Detect which cell encompasses the target text, then output its [x, y] center coordinate. 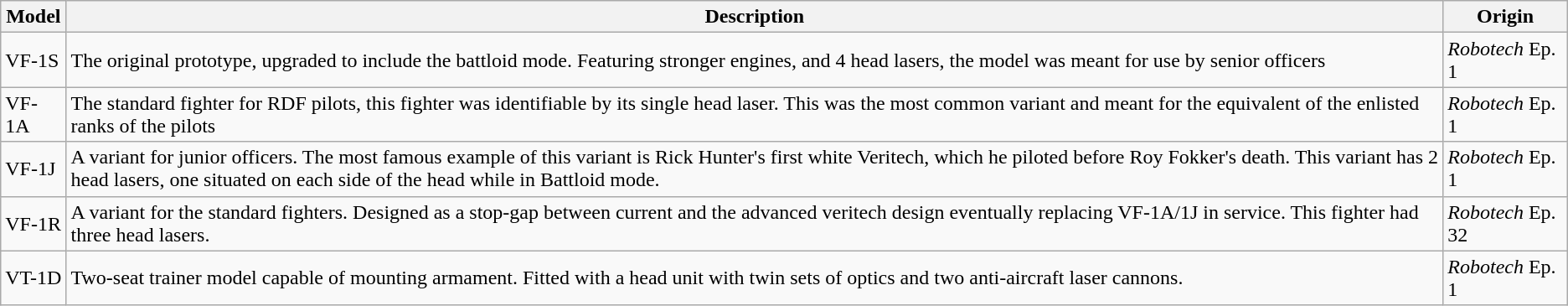
VT-1D [34, 278]
Model [34, 17]
Robotech Ep. 32 [1505, 223]
VF-1J [34, 169]
VF-1R [34, 223]
Two-seat trainer model capable of mounting armament. Fitted with a head unit with twin sets of optics and two anti-aircraft laser cannons. [755, 278]
VF-1S [34, 60]
Origin [1505, 17]
Description [755, 17]
VF-1A [34, 114]
